Scan for the cell matching the given text and deliver its [X, Y] coordinate at center. 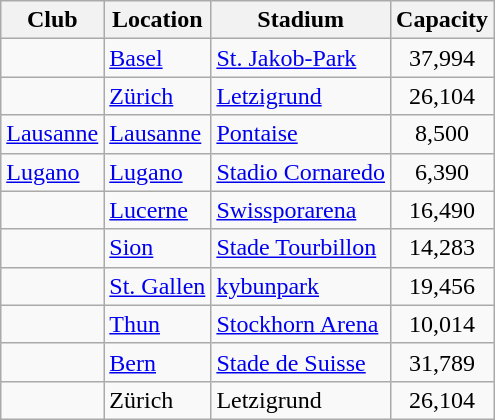
Thun [158, 324]
8,500 [442, 134]
31,789 [442, 362]
10,014 [442, 324]
Stade Tourbillon [301, 248]
Capacity [442, 20]
37,994 [442, 58]
Lucerne [158, 210]
Basel [158, 58]
Location [158, 20]
19,456 [442, 286]
Bern [158, 362]
14,283 [442, 248]
Swissporarena [301, 210]
kybunpark [301, 286]
Stadio Cornaredo [301, 172]
St. Jakob-Park [301, 58]
Stade de Suisse [301, 362]
Pontaise [301, 134]
6,390 [442, 172]
St. Gallen [158, 286]
Stadium [301, 20]
Club [52, 20]
Stockhorn Arena [301, 324]
Sion [158, 248]
16,490 [442, 210]
